Provide the [X, Y] coordinate of the cell's center where the given text is located.  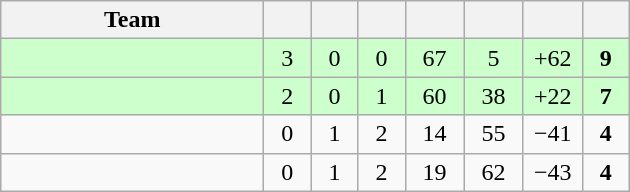
9 [606, 58]
60 [434, 96]
3 [288, 58]
7 [606, 96]
55 [494, 134]
14 [434, 134]
19 [434, 172]
+62 [552, 58]
−41 [552, 134]
Team [132, 20]
+22 [552, 96]
5 [494, 58]
−43 [552, 172]
67 [434, 58]
62 [494, 172]
38 [494, 96]
